Return the (x, y) coordinate for the center point of the cell that contains the specified text.  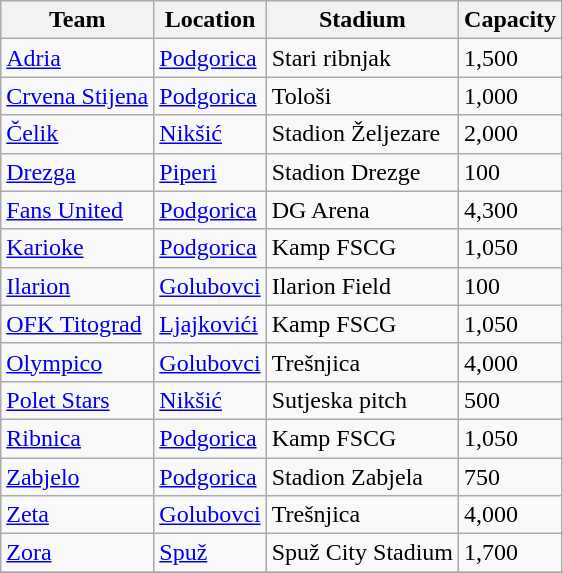
Sutjeska pitch (362, 400)
Ilarion Field (362, 286)
Capacity (510, 20)
Zora (78, 553)
4,300 (510, 210)
Polet Stars (78, 400)
Drezga (78, 172)
Stadium (362, 20)
Location (210, 20)
Spuž City Stadium (362, 553)
Adria (78, 58)
1,700 (510, 553)
1,000 (510, 96)
Stari ribnjak (362, 58)
Karioke (78, 248)
Stadion Željezare (362, 134)
Ribnica (78, 438)
750 (510, 477)
Tološi (362, 96)
Piperi (210, 172)
Stadion Drezge (362, 172)
500 (510, 400)
Team (78, 20)
DG Arena (362, 210)
Ljajkovići (210, 324)
OFK Titograd (78, 324)
Zabjelo (78, 477)
Zeta (78, 515)
Čelik (78, 134)
Crvena Stijena (78, 96)
Stadion Zabjela (362, 477)
2,000 (510, 134)
Ilarion (78, 286)
1,500 (510, 58)
Olympico (78, 362)
Spuž (210, 553)
Fans United (78, 210)
